Determine the (X, Y) coordinate at the center of the cell enclosing the given text.  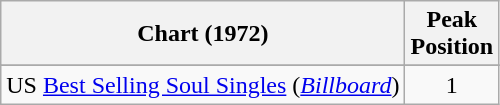
US Best Selling Soul Singles (Billboard) (203, 85)
Chart (1972) (203, 34)
PeakPosition (452, 34)
1 (452, 85)
